Return [x, y] of the center of cell containing provided text 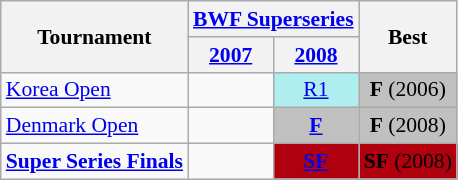
Korea Open [94, 90]
Tournament [94, 36]
SF (2008) [408, 162]
Denmark Open [94, 126]
R1 [316, 90]
F (2006) [408, 90]
2008 [316, 55]
Super Series Finals [94, 162]
F (2008) [408, 126]
SF [316, 162]
BWF Superseries [274, 19]
F [316, 126]
Best [408, 36]
2007 [230, 55]
